Scan for the cell matching the given text and deliver its [X, Y] coordinate at center. 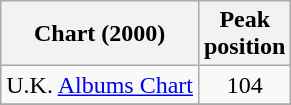
104 [244, 85]
Chart (2000) [100, 34]
Peakposition [244, 34]
U.K. Albums Chart [100, 85]
